Pinpoint the cell where the given text exists, returning its [x, y] midpoint coordinate. 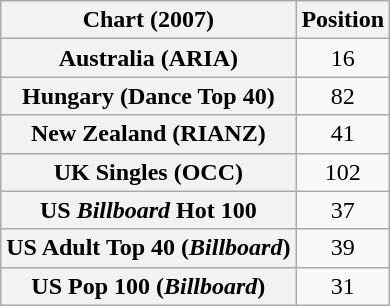
16 [343, 58]
82 [343, 96]
37 [343, 210]
New Zealand (RIANZ) [148, 134]
Position [343, 20]
41 [343, 134]
Australia (ARIA) [148, 58]
102 [343, 172]
US Adult Top 40 (Billboard) [148, 248]
39 [343, 248]
UK Singles (OCC) [148, 172]
Hungary (Dance Top 40) [148, 96]
US Billboard Hot 100 [148, 210]
Chart (2007) [148, 20]
31 [343, 286]
US Pop 100 (Billboard) [148, 286]
